Return (x, y) of the center of cell containing provided text 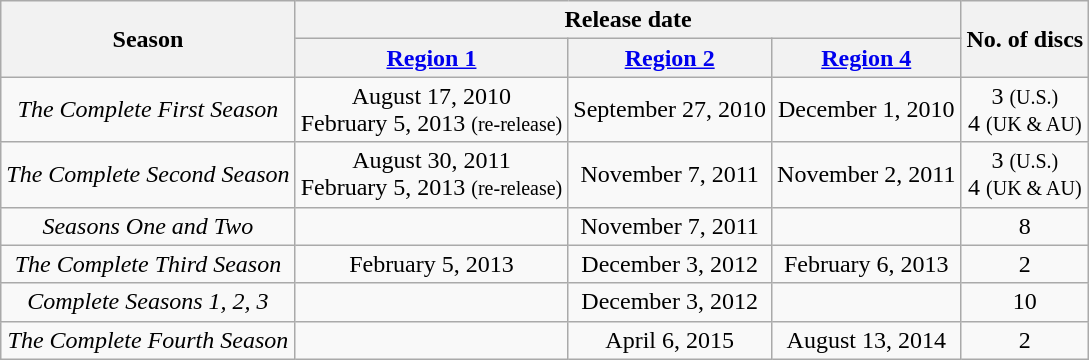
Region 4 (866, 58)
April 6, 2015 (670, 340)
The Complete Second Season (148, 174)
September 27, 2010 (670, 110)
8 (1025, 226)
December 1, 2010 (866, 110)
The Complete Third Season (148, 264)
February 5, 2013 (432, 264)
Region 2 (670, 58)
November 2, 2011 (866, 174)
The Complete First Season (148, 110)
Seasons One and Two (148, 226)
10 (1025, 302)
Complete Seasons 1, 2, 3 (148, 302)
Release date (628, 20)
Region 1 (432, 58)
Season (148, 39)
February 6, 2013 (866, 264)
August 30, 2011February 5, 2013 (re-release) (432, 174)
August 13, 2014 (866, 340)
No. of discs (1025, 39)
August 17, 2010February 5, 2013 (re-release) (432, 110)
The Complete Fourth Season (148, 340)
